Scan for the cell matching the given text and deliver its [X, Y] coordinate at center. 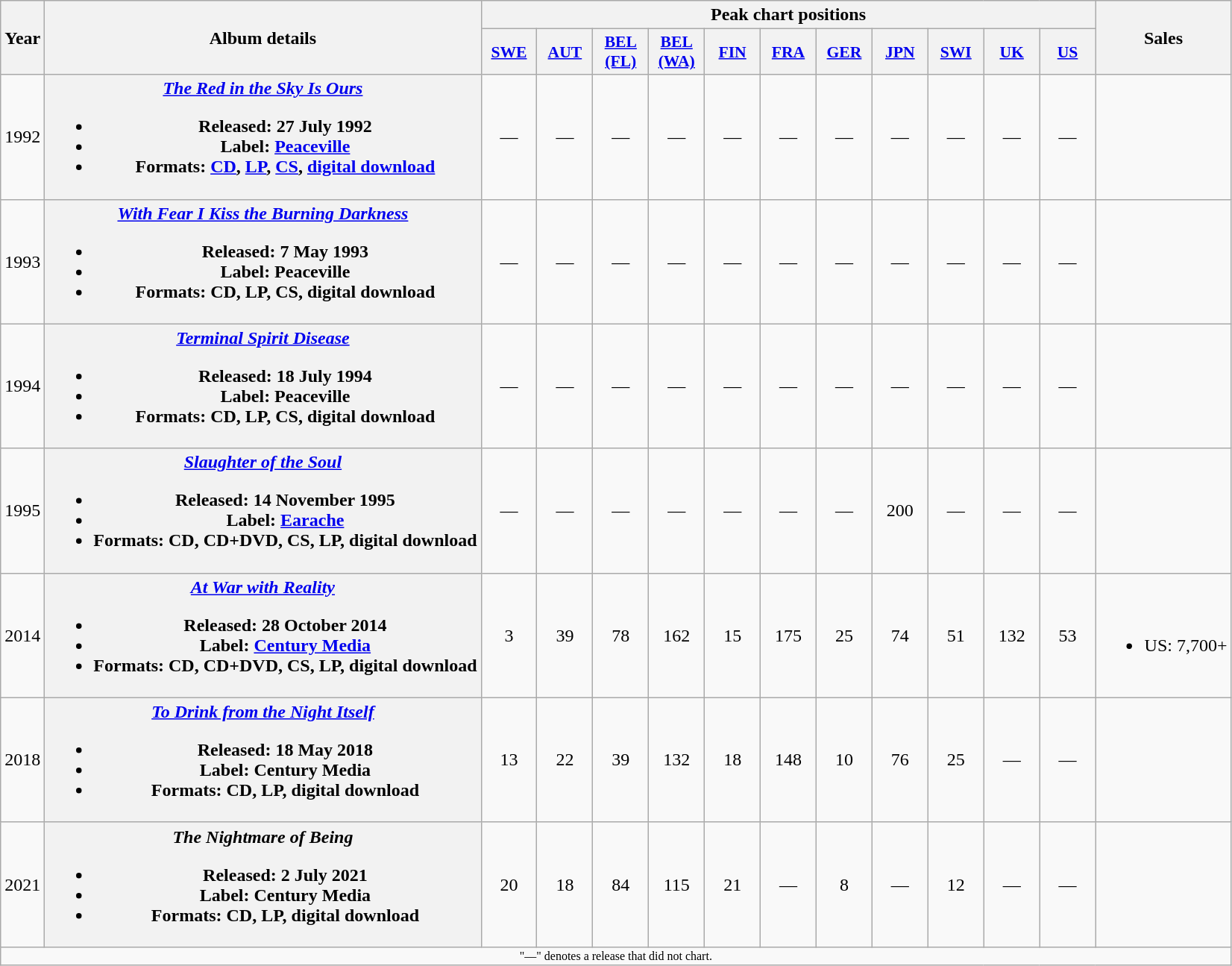
200 [899, 510]
78 [620, 636]
US: 7,700+ [1163, 636]
2018 [22, 759]
FRA [789, 52]
22 [565, 759]
1993 [22, 261]
SWI [956, 52]
74 [899, 636]
GER [844, 52]
FIN [732, 52]
12 [956, 885]
AUT [565, 52]
148 [789, 759]
2014 [22, 636]
162 [677, 636]
UK [1011, 52]
At War with RealityReleased: 28 October 2014Label: Century MediaFormats: CD, CD+DVD, CS, LP, digital download [263, 636]
Sales [1163, 37]
115 [677, 885]
2021 [22, 885]
8 [844, 885]
175 [789, 636]
20 [509, 885]
With Fear I Kiss the Burning DarknessReleased: 7 May 1993Label: PeacevilleFormats: CD, LP, CS, digital download [263, 261]
JPN [899, 52]
Slaughter of the SoulReleased: 14 November 1995Label: EaracheFormats: CD, CD+DVD, CS, LP, digital download [263, 510]
76 [899, 759]
Year [22, 37]
1994 [22, 386]
1995 [22, 510]
53 [1068, 636]
1992 [22, 137]
21 [732, 885]
51 [956, 636]
Peak chart positions [788, 15]
Album details [263, 37]
"—" denotes a release that did not chart. [616, 956]
SWE [509, 52]
13 [509, 759]
10 [844, 759]
84 [620, 885]
BEL (FL) [620, 52]
15 [732, 636]
The Red in the Sky Is OursReleased: 27 July 1992Label: PeacevilleFormats: CD, LP, CS, digital download [263, 137]
Terminal Spirit DiseaseReleased: 18 July 1994Label: PeacevilleFormats: CD, LP, CS, digital download [263, 386]
To Drink from the Night ItselfReleased: 18 May 2018Label: Century MediaFormats: CD, LP, digital download [263, 759]
BEL (WA) [677, 52]
US [1068, 52]
3 [509, 636]
The Nightmare of BeingReleased: 2 July 2021Label: Century MediaFormats: CD, LP, digital download [263, 885]
